Determine the [X, Y] coordinate at the center of the cell enclosing the given text.  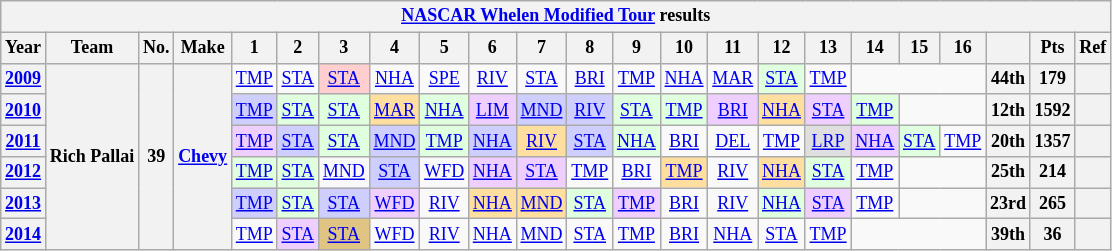
14 [875, 48]
6 [492, 48]
2014 [24, 234]
2 [298, 48]
1592 [1052, 110]
Team [92, 48]
Pts [1052, 48]
25th [1008, 172]
2010 [24, 110]
12 [782, 48]
Make [203, 48]
39th [1008, 234]
4 [394, 48]
10 [684, 48]
Chevy [203, 156]
DEL [733, 140]
39 [156, 156]
2013 [24, 204]
Year [24, 48]
265 [1052, 204]
2011 [24, 140]
No. [156, 48]
20th [1008, 140]
Rich Pallai [92, 156]
13 [828, 48]
16 [963, 48]
44th [1008, 78]
36 [1052, 234]
5 [444, 48]
11 [733, 48]
2012 [24, 172]
179 [1052, 78]
1357 [1052, 140]
12th [1008, 110]
1 [254, 48]
23rd [1008, 204]
SPE [444, 78]
15 [920, 48]
9 [637, 48]
8 [590, 48]
7 [542, 48]
Ref [1093, 48]
LRP [828, 140]
3 [344, 48]
2009 [24, 78]
LIM [492, 110]
214 [1052, 172]
NASCAR Whelen Modified Tour results [556, 16]
